Determine the (x, y) coordinate at the center of the cell enclosing the given text.  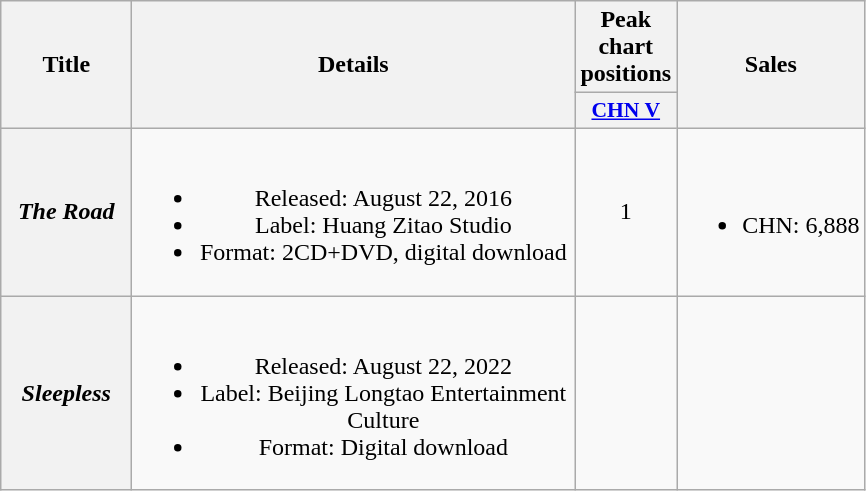
The Road (66, 212)
Details (354, 65)
CHN: 6,888 (771, 212)
Title (66, 65)
Released: August 22, 2022Label: Beijing Longtao Entertainment CultureFormat: Digital download (354, 393)
CHN V (626, 111)
1 (626, 212)
Sales (771, 65)
Released: August 22, 2016Label: Huang Zitao StudioFormat: 2CD+DVD, digital download (354, 212)
Peak chart positions (626, 47)
Sleepless (66, 393)
